Locate the cell with the specified text and output its [X, Y] center coordinate. 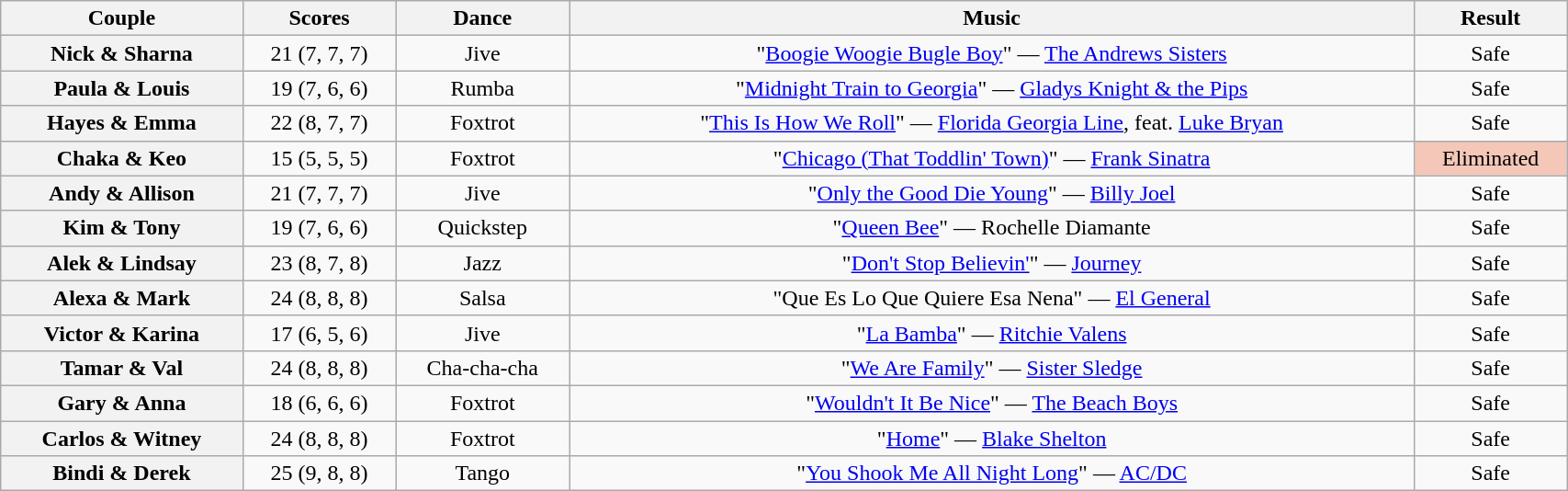
15 (5, 5, 5) [320, 158]
"La Bamba" — Ritchie Valens [992, 333]
Tamar & Val [121, 368]
"Don't Stop Believin'" — Journey [992, 263]
"Chicago (That Toddlin' Town)" — Frank Sinatra [992, 158]
"We Are Family" — Sister Sledge [992, 368]
"Home" — Blake Shelton [992, 439]
Cha-cha-cha [483, 368]
"Que Es Lo Que Quiere Esa Nena" — El General [992, 298]
Alek & Lindsay [121, 263]
Scores [320, 18]
Couple [121, 18]
Gary & Anna [121, 403]
Nick & Sharna [121, 53]
18 (6, 6, 6) [320, 403]
23 (8, 7, 8) [320, 263]
Carlos & Witney [121, 439]
Result [1491, 18]
Paula & Louis [121, 88]
Rumba [483, 88]
"You Shook Me All Night Long" — AC/DC [992, 474]
22 (8, 7, 7) [320, 123]
Tango [483, 474]
Quickstep [483, 228]
"Queen Bee" — Rochelle Diamante [992, 228]
Salsa [483, 298]
"Midnight Train to Georgia" — Gladys Knight & the Pips [992, 88]
Eliminated [1491, 158]
Chaka & Keo [121, 158]
Alexa & Mark [121, 298]
"Wouldn't It Be Nice" — The Beach Boys [992, 403]
Hayes & Emma [121, 123]
Jazz [483, 263]
Kim & Tony [121, 228]
"This Is How We Roll" — Florida Georgia Line, feat. Luke Bryan [992, 123]
Dance [483, 18]
Music [992, 18]
Andy & Allison [121, 193]
Bindi & Derek [121, 474]
"Boogie Woogie Bugle Boy" — The Andrews Sisters [992, 53]
Victor & Karina [121, 333]
25 (9, 8, 8) [320, 474]
"Only the Good Die Young" — Billy Joel [992, 193]
17 (6, 5, 6) [320, 333]
